Extract the [X, Y] coordinate from the center of the cell holding the provided text.  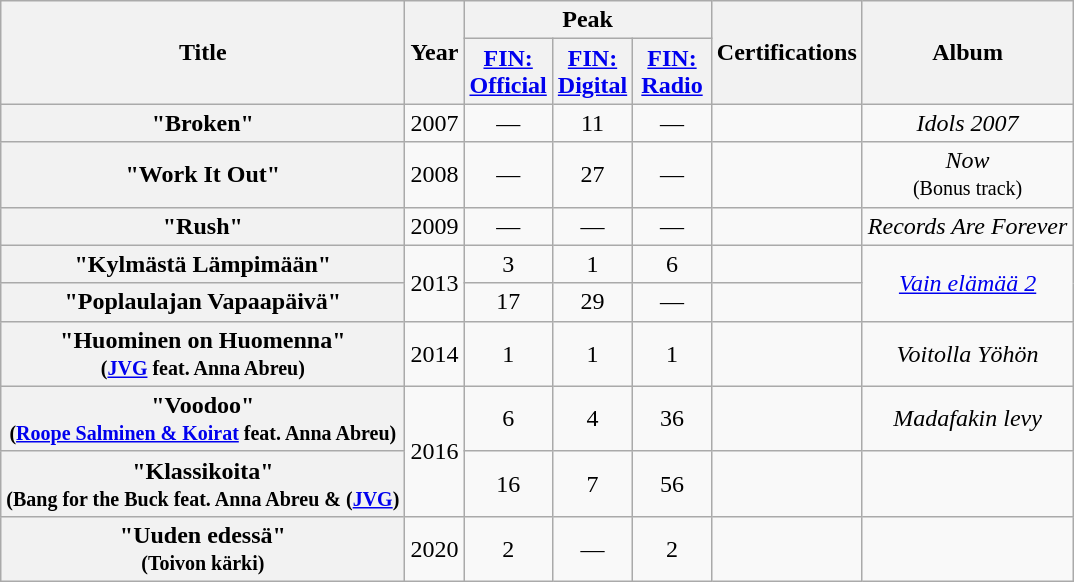
56 [672, 484]
Voitolla Yöhön [968, 354]
Album [968, 52]
Title [203, 52]
"Broken" [203, 123]
"Rush" [203, 226]
"Huominen on Huomenna" (JVG feat. Anna Abreu) [203, 354]
2007 [434, 123]
Peak [588, 20]
2016 [434, 451]
36 [672, 418]
2009 [434, 226]
2008 [434, 174]
FIN: Official [508, 72]
16 [508, 484]
7 [592, 484]
Year [434, 52]
17 [508, 302]
3 [508, 264]
29 [592, 302]
Madafakin levy [968, 418]
"Work It Out" [203, 174]
"Uuden edessä" (Toivon kärki) [203, 548]
11 [592, 123]
2020 [434, 548]
FIN: Radio [672, 72]
Vain elämää 2 [968, 283]
Certifications [786, 52]
"Voodoo" (Roope Salminen & Koirat feat. Anna Abreu) [203, 418]
2014 [434, 354]
Records Are Forever [968, 226]
FIN: Digital [592, 72]
Now(Bonus track) [968, 174]
Idols 2007 [968, 123]
"Poplaulajan Vapaapäivä" [203, 302]
27 [592, 174]
"Klassikoita" (Bang for the Buck feat. Anna Abreu & (JVG) [203, 484]
4 [592, 418]
"Kylmästä Lämpimään" [203, 264]
2013 [434, 283]
